Provide the (x, y) coordinate of the cell's center where the given text is located.  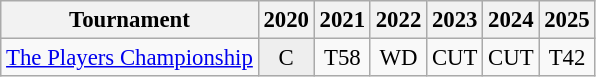
C (286, 58)
WD (398, 58)
T58 (342, 58)
2023 (455, 20)
Tournament (130, 20)
2020 (286, 20)
2021 (342, 20)
The Players Championship (130, 58)
T42 (567, 58)
2024 (511, 20)
2022 (398, 20)
2025 (567, 20)
